Output the (x, y) coordinate of the center of the cell containing the given text.  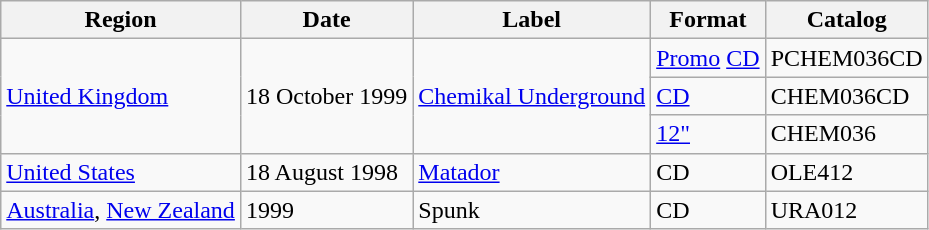
United Kingdom (121, 96)
URA012 (846, 210)
12" (708, 134)
Promo CD (708, 58)
Matador (532, 172)
Chemikal Underground (532, 96)
Spunk (532, 210)
PCHEM036CD (846, 58)
CHEM036CD (846, 96)
OLE412 (846, 172)
18 August 1998 (326, 172)
Region (121, 20)
Date (326, 20)
United States (121, 172)
18 October 1999 (326, 96)
Catalog (846, 20)
Format (708, 20)
Australia, New Zealand (121, 210)
Label (532, 20)
1999 (326, 210)
CHEM036 (846, 134)
